Return [x, y] of the center of cell containing provided text 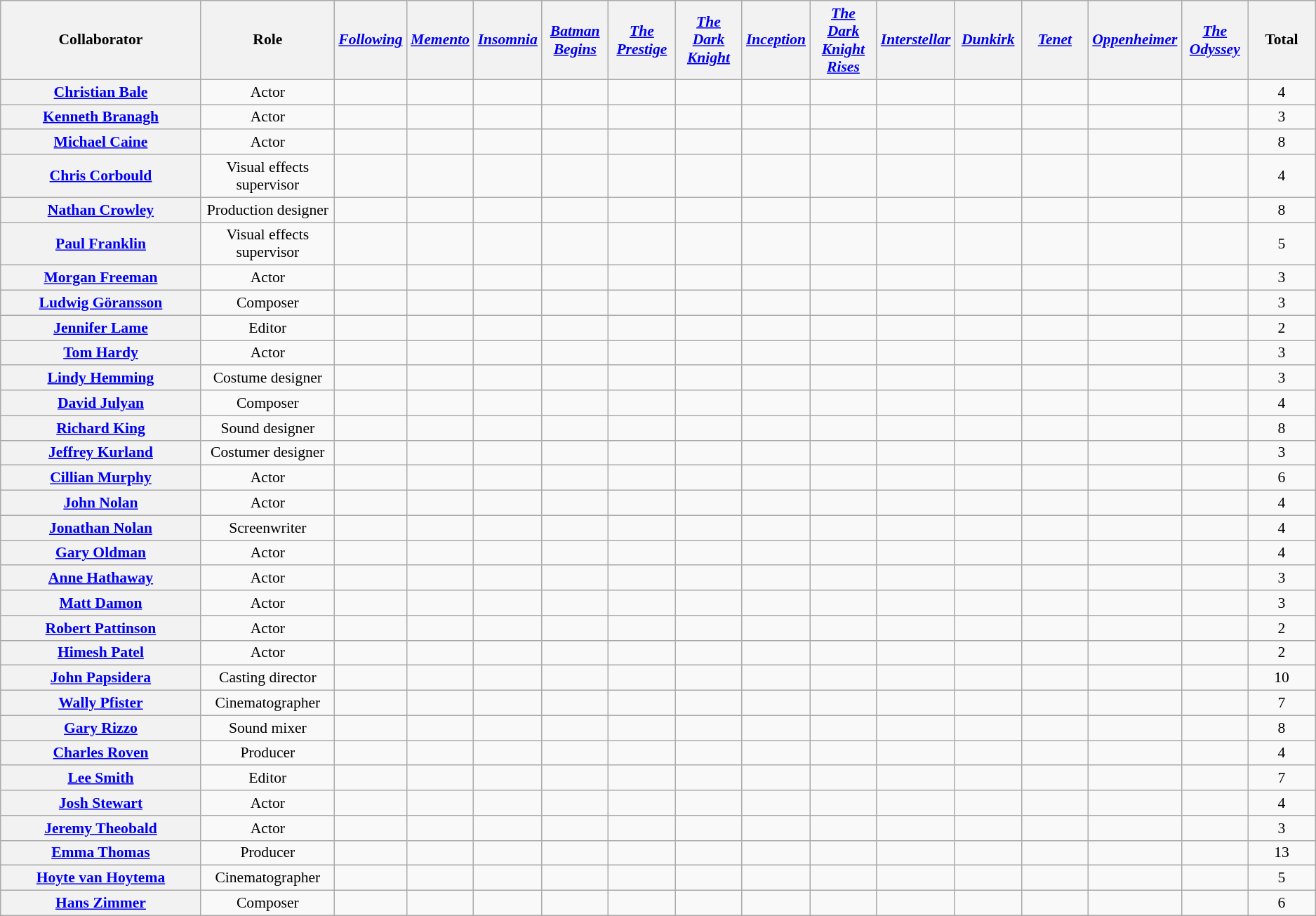
Ludwig Göransson [101, 303]
Hans Zimmer [101, 903]
Anne Hathaway [101, 578]
Interstellar [915, 40]
Jeffrey Kurland [101, 453]
David Julyan [101, 403]
10 [1282, 678]
Lindy Hemming [101, 378]
Paul Franklin [101, 244]
Morgan Freeman [101, 278]
The Dark Knight [709, 40]
Josh Stewart [101, 803]
Gary Oldman [101, 553]
Jeremy Theobald [101, 828]
Christian Bale [101, 92]
Michael Caine [101, 142]
Collaborator [101, 40]
Emma Thomas [101, 853]
Robert Pattinson [101, 628]
Charles Roven [101, 753]
Dunkirk [988, 40]
Tom Hardy [101, 353]
Production designer [267, 210]
Casting director [267, 678]
The Prestige [642, 40]
Gary Rizzo [101, 728]
Inception [776, 40]
Screenwriter [267, 528]
Oppenheimer [1134, 40]
Jennifer Lame [101, 328]
Sound designer [267, 428]
Jonathan Nolan [101, 528]
13 [1282, 853]
Himesh Patel [101, 653]
The Odyssey [1214, 40]
Matt Damon [101, 603]
Lee Smith [101, 778]
Sound mixer [267, 728]
Hoyte van Hoytema [101, 878]
The Dark Knight Rises [844, 40]
Total [1282, 40]
Memento [440, 40]
Chris Corbould [101, 175]
Cillian Murphy [101, 478]
Wally Pfister [101, 703]
Costume designer [267, 378]
John Nolan [101, 503]
Kenneth Branagh [101, 117]
Richard King [101, 428]
Insomnia [508, 40]
John Papsidera [101, 678]
Costumer designer [267, 453]
Batman Begins [576, 40]
Following [371, 40]
Tenet [1054, 40]
Nathan Crowley [101, 210]
Role [267, 40]
